From the cell containing the given text, extract its center point as [x, y] coordinate. 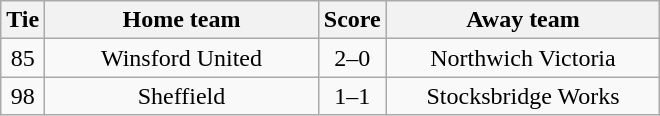
85 [23, 58]
2–0 [352, 58]
Sheffield [182, 96]
1–1 [352, 96]
Tie [23, 20]
Stocksbridge Works [523, 96]
Score [352, 20]
98 [23, 96]
Northwich Victoria [523, 58]
Away team [523, 20]
Home team [182, 20]
Winsford United [182, 58]
